Identify which cell holds the provided text, then report its (x, y) central coordinate. 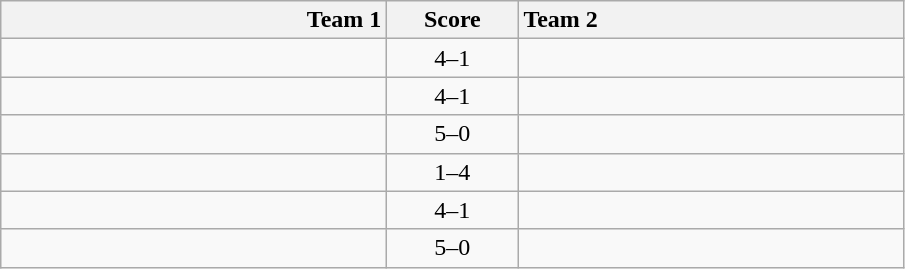
1–4 (452, 172)
Team 2 (711, 20)
Score (452, 20)
Team 1 (194, 20)
